Search for the cell housing the specified text and yield its (X, Y) center coordinate. 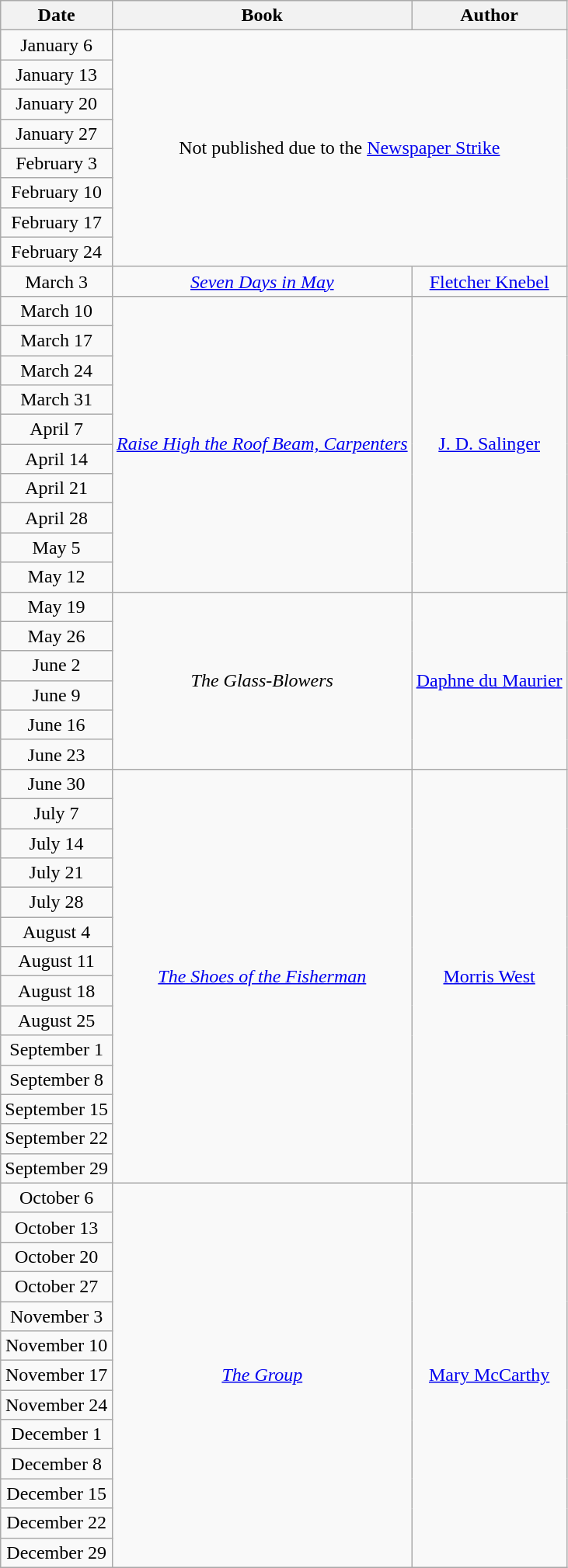
May 19 (57, 607)
June 16 (57, 725)
December 22 (57, 1523)
November 24 (57, 1405)
The Shoes of the Fisherman (262, 975)
March 24 (57, 370)
October 20 (57, 1257)
April 7 (57, 429)
December 29 (57, 1552)
September 15 (57, 1109)
January 27 (57, 134)
November 17 (57, 1375)
February 10 (57, 193)
August 18 (57, 991)
September 29 (57, 1168)
Raise High the Roof Beam, Carpenters (262, 444)
July 7 (57, 813)
April 28 (57, 518)
October 27 (57, 1286)
December 15 (57, 1493)
August 11 (57, 961)
Fletcher Knebel (490, 281)
J. D. Salinger (490, 444)
The Group (262, 1375)
July 14 (57, 843)
April 14 (57, 459)
February 17 (57, 222)
June 30 (57, 784)
December 1 (57, 1434)
April 21 (57, 488)
Mary McCarthy (490, 1375)
January 13 (57, 75)
March 31 (57, 400)
The Glass-Blowers (262, 680)
September 1 (57, 1050)
Date (57, 16)
October 13 (57, 1227)
October 6 (57, 1198)
Author (490, 16)
May 5 (57, 548)
July 28 (57, 902)
February 24 (57, 252)
Book (262, 16)
May 12 (57, 577)
Morris West (490, 975)
June 9 (57, 695)
March 3 (57, 281)
July 21 (57, 873)
January 20 (57, 104)
January 6 (57, 45)
Daphne du Maurier (490, 680)
May 26 (57, 636)
November 3 (57, 1316)
February 3 (57, 163)
November 10 (57, 1346)
March 17 (57, 340)
March 10 (57, 311)
September 22 (57, 1139)
December 8 (57, 1464)
Not published due to the Newspaper Strike (339, 148)
June 23 (57, 754)
August 25 (57, 1020)
June 2 (57, 666)
August 4 (57, 932)
September 8 (57, 1080)
Seven Days in May (262, 281)
